Find where the given text appears and provide that cell's center as (x, y) coordinate. 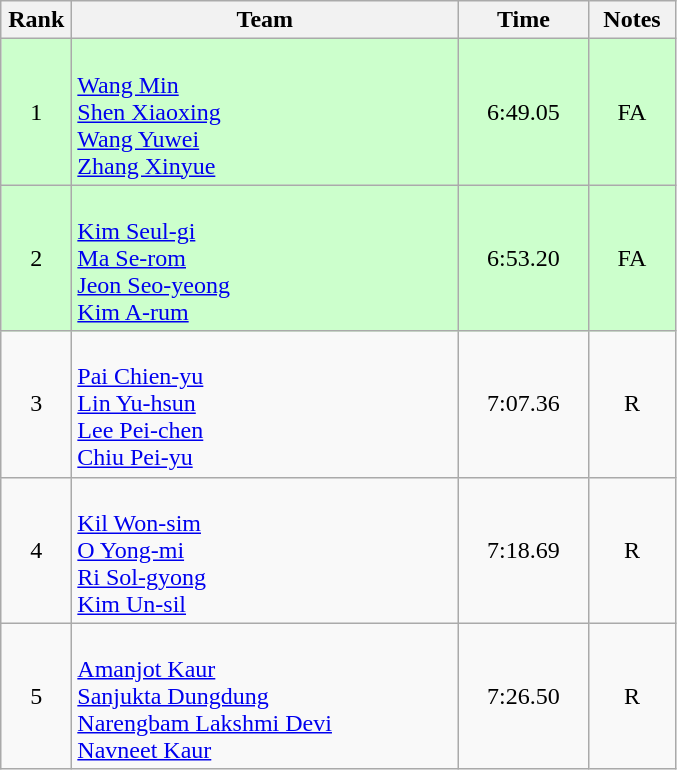
7:18.69 (524, 550)
4 (36, 550)
Time (524, 20)
Kil Won-simO Yong-miRi Sol-gyongKim Un-sil (265, 550)
Kim Seul-giMa Se-romJeon Seo-yeongKim A-rum (265, 258)
6:53.20 (524, 258)
Pai Chien-yuLin Yu-hsunLee Pei-chenChiu Pei-yu (265, 404)
1 (36, 112)
Rank (36, 20)
Notes (632, 20)
3 (36, 404)
2 (36, 258)
7:07.36 (524, 404)
Amanjot KaurSanjukta DungdungNarengbam Lakshmi DeviNavneet Kaur (265, 696)
7:26.50 (524, 696)
6:49.05 (524, 112)
Wang MinShen XiaoxingWang YuweiZhang Xinyue (265, 112)
5 (36, 696)
Team (265, 20)
